Identify which cell holds the provided text, then report its [X, Y] central coordinate. 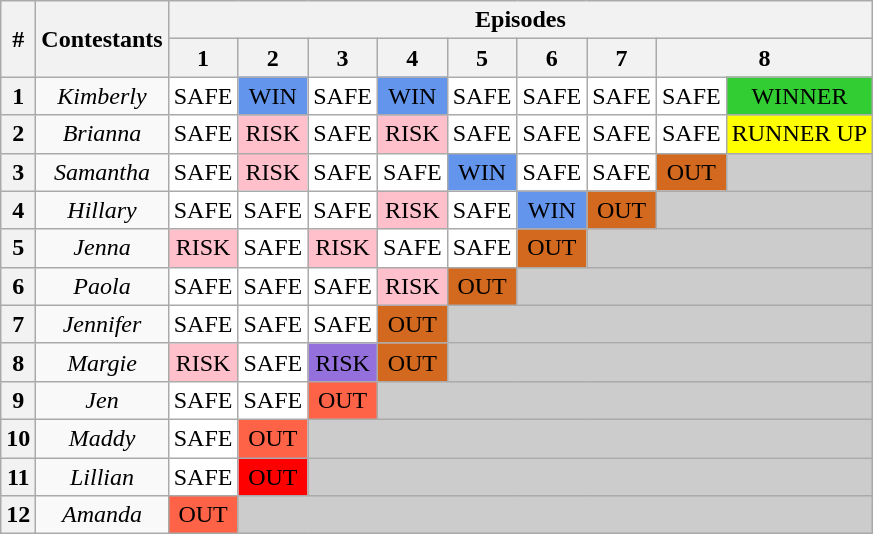
Contestants [102, 39]
Jennifer [102, 324]
Jenna [102, 248]
Lillian [102, 477]
Episodes [520, 20]
# [18, 39]
Hillary [102, 210]
10 [18, 438]
Maddy [102, 438]
Brianna [102, 134]
11 [18, 477]
Amanda [102, 515]
12 [18, 515]
9 [18, 400]
Paola [102, 286]
Kimberly [102, 96]
Jen [102, 400]
Samantha [102, 172]
Margie [102, 362]
RUNNER UP [799, 134]
WINNER [799, 96]
